Detect which cell encompasses the target text, then output its [x, y] center coordinate. 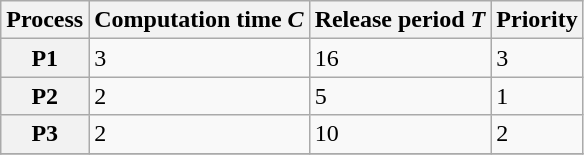
Computation time C [199, 20]
16 [400, 58]
Priority [537, 20]
P1 [45, 58]
Process [45, 20]
Release period T [400, 20]
5 [400, 96]
P3 [45, 134]
1 [537, 96]
P2 [45, 96]
10 [400, 134]
